Return (x, y) of the center of cell containing provided text 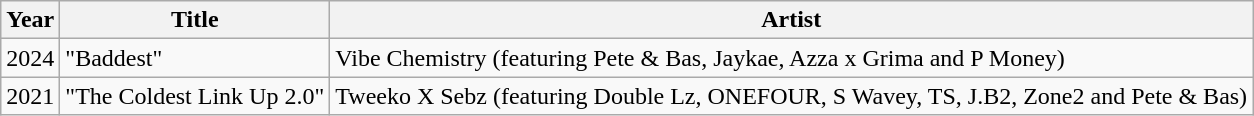
"Baddest" (195, 58)
"The Coldest Link Up 2.0" (195, 96)
Year (30, 20)
2021 (30, 96)
Title (195, 20)
Tweeko X Sebz (featuring Double Lz, ONEFOUR, S Wavey, TS, J.B2, Zone2 and Pete & Bas) (792, 96)
Vibe Chemistry (featuring Pete & Bas, Jaykae, Azza x Grima and P Money) (792, 58)
Artist (792, 20)
2024 (30, 58)
